Extract the [X, Y] coordinate from the center of the cell holding the provided text.  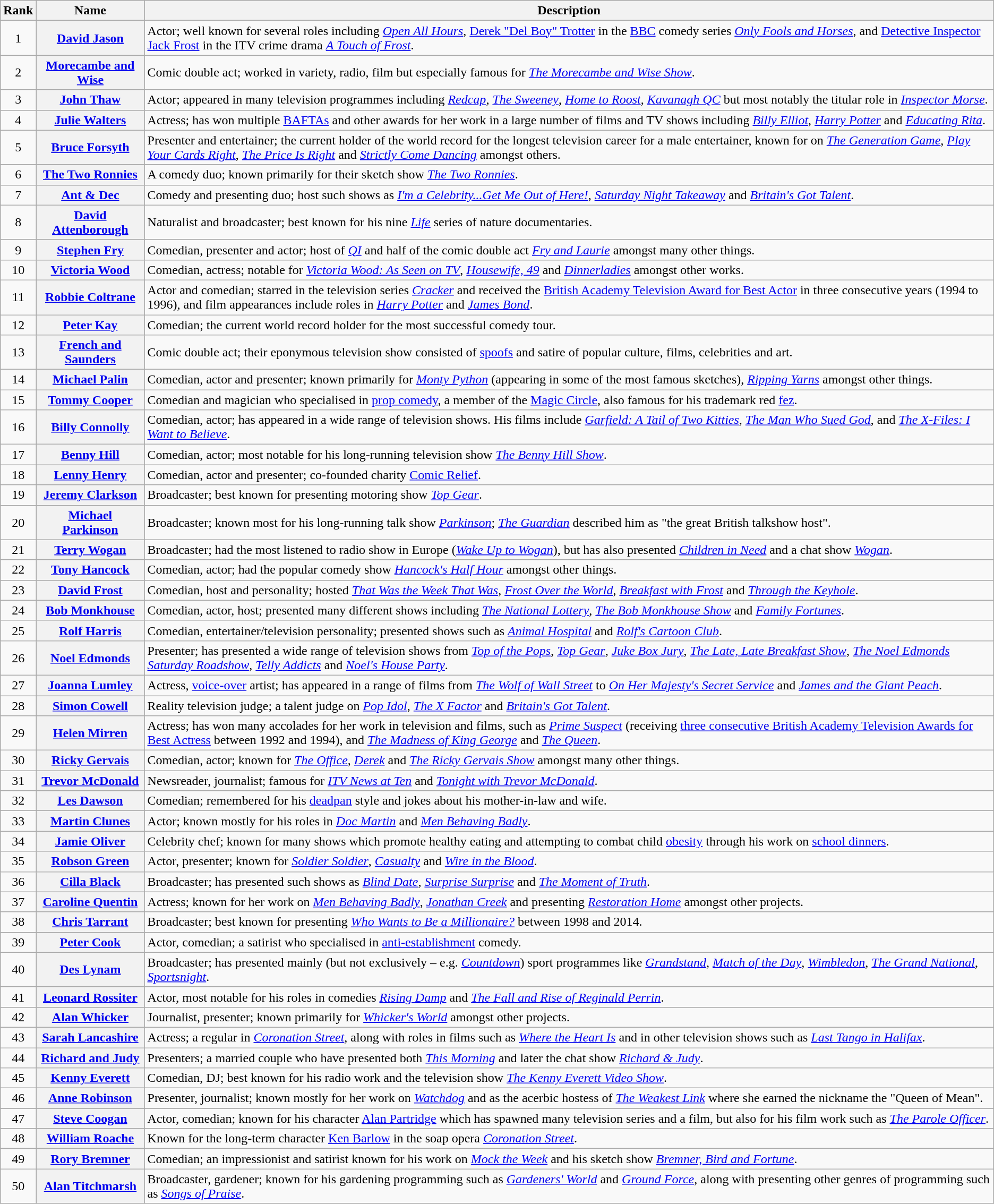
25 [18, 630]
Comedy and presenting duo; host such shows as I'm a Celebrity...Get Me Out of Here!, Saturday Night Takeaway and Britain's Got Talent. [569, 195]
Martin Clunes [90, 821]
Comedian, actor; most notable for his long-running television show The Benny Hill Show. [569, 455]
Anne Robinson [90, 1098]
Comedian, actress; notable for Victoria Wood: As Seen on TV, Housewife, 49 and Dinnerladies amongst other works. [569, 270]
11 [18, 297]
Broadcaster; best known for presenting Who Wants to Be a Millionaire? between 1998 and 2014. [569, 922]
29 [18, 733]
Peter Cook [90, 942]
33 [18, 821]
26 [18, 657]
19 [18, 495]
John Thaw [90, 100]
Comedian, actor, host; presented many different shows including The National Lottery, The Bob Monkhouse Show and Family Fortunes. [569, 610]
David Attenborough [90, 222]
15 [18, 400]
Comedian, actor and presenter; known primarily for Monty Python (appearing in some of the most famous sketches), Ripping Yarns amongst other things. [569, 380]
48 [18, 1139]
Broadcaster; known most for his long-running talk show Parkinson; The Guardian described him as "the great British talkshow host". [569, 523]
7 [18, 195]
Journalist, presenter; known primarily for Whicker's World amongst other projects. [569, 1017]
Ricky Gervais [90, 761]
14 [18, 380]
Michael Palin [90, 380]
Peter Kay [90, 325]
Benny Hill [90, 455]
23 [18, 590]
40 [18, 970]
49 [18, 1159]
Jeremy Clarkson [90, 495]
Morecambe and Wise [90, 72]
Caroline Quentin [90, 902]
Joanna Lumley [90, 685]
Known for the long-term character Ken Barlow in the soap opera Coronation Street. [569, 1139]
Name [90, 11]
Bruce Forsyth [90, 148]
Broadcaster; had the most listened to radio show in Europe (Wake Up to Wogan), but has also presented Children in Need and a chat show Wogan. [569, 550]
Richard and Judy [90, 1057]
Tony Hancock [90, 570]
46 [18, 1098]
David Frost [90, 590]
16 [18, 427]
Chris Tarrant [90, 922]
5 [18, 148]
Comedian, entertainer/television personality; presented shows such as Animal Hospital and Rolf's Cartoon Club. [569, 630]
21 [18, 550]
Robson Green [90, 861]
Comedian, actor and presenter; co-founded charity Comic Relief. [569, 475]
39 [18, 942]
Des Lynam [90, 970]
Comic double act; worked in variety, radio, film but especially famous for The Morecambe and Wise Show. [569, 72]
Leonard Rossiter [90, 997]
Michael Parkinson [90, 523]
Comic double act; their eponymous television show consisted of spoofs and satire of popular culture, films, celebrities and art. [569, 353]
10 [18, 270]
Comedian, actor; known for The Office, Derek and The Ricky Gervais Show amongst many other things. [569, 761]
41 [18, 997]
35 [18, 861]
Actor, most notable for his roles in comedies Rising Damp and The Fall and Rise of Reginald Perrin. [569, 997]
50 [18, 1186]
6 [18, 175]
45 [18, 1078]
Rolf Harris [90, 630]
Cilla Black [90, 882]
1 [18, 38]
Broadcaster; best known for presenting motoring show Top Gear. [569, 495]
Broadcaster; has presented such shows as Blind Date, Surprise Surprise and The Moment of Truth. [569, 882]
2 [18, 72]
Comedian, actor; had the popular comedy show Hancock's Half Hour amongst other things. [569, 570]
Comedian and magician who specialised in prop comedy, a member of the Magic Circle, also famous for his trademark red fez. [569, 400]
3 [18, 100]
Kenny Everett [90, 1078]
13 [18, 353]
Steve Coogan [90, 1118]
18 [18, 475]
12 [18, 325]
Actor, comedian; a satirist who specialised in anti-establishment comedy. [569, 942]
Actor, presenter; known for Soldier Soldier, Casualty and Wire in the Blood. [569, 861]
47 [18, 1118]
Comedian; an impressionist and satirist known for his work on Mock the Week and his sketch show Bremner, Bird and Fortune. [569, 1159]
David Jason [90, 38]
Newsreader, journalist; famous for ITV News at Ten and Tonight with Trevor McDonald. [569, 781]
9 [18, 250]
Sarah Lancashire [90, 1037]
36 [18, 882]
44 [18, 1057]
Alan Titchmarsh [90, 1186]
Helen Mirren [90, 733]
Trevor McDonald [90, 781]
French and Saunders [90, 353]
Ant & Dec [90, 195]
42 [18, 1017]
27 [18, 685]
Comedian, host and personality; hosted That Was the Week That Was, Frost Over the World, Breakfast with Frost and Through the Keyhole. [569, 590]
Naturalist and broadcaster; best known for his nine Life series of nature documentaries. [569, 222]
31 [18, 781]
4 [18, 120]
Simon Cowell [90, 706]
Tommy Cooper [90, 400]
Julie Walters [90, 120]
William Roache [90, 1139]
30 [18, 761]
Noel Edmonds [90, 657]
Terry Wogan [90, 550]
Comedian; remembered for his deadpan style and jokes about his mother-in-law and wife. [569, 801]
28 [18, 706]
Stephen Fry [90, 250]
Presenters; a married couple who have presented both This Morning and later the chat show Richard & Judy. [569, 1057]
Reality television judge; a talent judge on Pop Idol, The X Factor and Britain's Got Talent. [569, 706]
Actor; known mostly for his roles in Doc Martin and Men Behaving Badly. [569, 821]
Billy Connolly [90, 427]
Jamie Oliver [90, 841]
17 [18, 455]
Robbie Coltrane [90, 297]
Rory Bremner [90, 1159]
The Two Ronnies [90, 175]
34 [18, 841]
Lenny Henry [90, 475]
A comedy duo; known primarily for their sketch show The Two Ronnies. [569, 175]
8 [18, 222]
Victoria Wood [90, 270]
24 [18, 610]
Celebrity chef; known for many shows which promote healthy eating and attempting to combat child obesity through his work on school dinners. [569, 841]
Alan Whicker [90, 1017]
Comedian; the current world record holder for the most successful comedy tour. [569, 325]
32 [18, 801]
22 [18, 570]
Description [569, 11]
Comedian, presenter and actor; host of QI and half of the comic double act Fry and Laurie amongst many other things. [569, 250]
38 [18, 922]
Les Dawson [90, 801]
Bob Monkhouse [90, 610]
Comedian, DJ; best known for his radio work and the television show The Kenny Everett Video Show. [569, 1078]
43 [18, 1037]
Actress; known for her work on Men Behaving Badly, Jonathan Creek and presenting Restoration Home amongst other projects. [569, 902]
20 [18, 523]
37 [18, 902]
Rank [18, 11]
